Extract the (x, y) coordinate from the center of the cell holding the provided text.  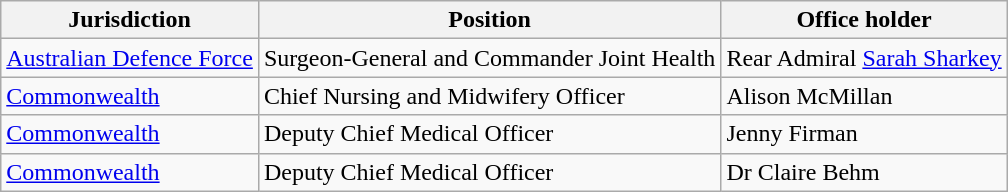
Alison McMillan (864, 96)
Chief Nursing and Midwifery Officer (490, 96)
Rear Admiral Sarah Sharkey (864, 58)
Office holder (864, 20)
Australian Defence Force (130, 58)
Dr Claire Behm (864, 172)
Jenny Firman (864, 134)
Surgeon-General and Commander Joint Health (490, 58)
Jurisdiction (130, 20)
Position (490, 20)
